Locate the cell with the specified text and output its (X, Y) center coordinate. 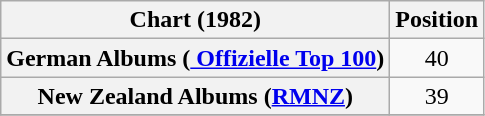
New Zealand Albums (RMNZ) (196, 96)
Position (437, 20)
Chart (1982) (196, 20)
39 (437, 96)
40 (437, 58)
German Albums ( Offizielle Top 100) (196, 58)
